Extract the (x, y) coordinate from the center of the cell holding the provided text.  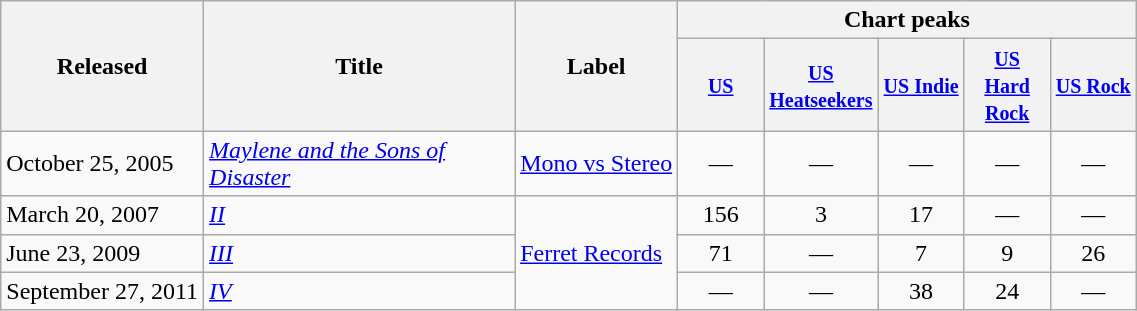
9 (1007, 253)
Chart peaks (908, 20)
March 20, 2007 (102, 215)
US Indie (921, 85)
Label (596, 66)
US Heatseekers (821, 85)
US (721, 85)
Released (102, 66)
Title (360, 66)
156 (721, 215)
October 25, 2005 (102, 164)
24 (1007, 291)
Mono vs Stereo (596, 164)
7 (921, 253)
II (360, 215)
September 27, 2011 (102, 291)
US Hard Rock (1007, 85)
June 23, 2009 (102, 253)
Maylene and the Sons of Disaster (360, 164)
38 (921, 291)
IV (360, 291)
26 (1093, 253)
III (360, 253)
Ferret Records (596, 253)
71 (721, 253)
3 (821, 215)
17 (921, 215)
US Rock (1093, 85)
